Determine the [x, y] coordinate at the center of the cell enclosing the given text.  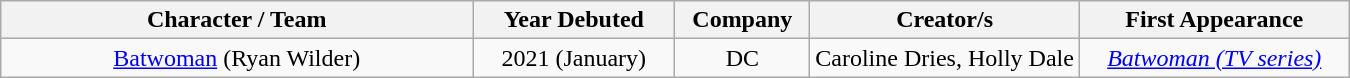
Company [742, 20]
Character / Team [237, 20]
Year Debuted [574, 20]
Batwoman (TV series) [1214, 58]
Creator/s [945, 20]
DC [742, 58]
Caroline Dries, Holly Dale [945, 58]
2021 (January) [574, 58]
Batwoman (Ryan Wilder) [237, 58]
First Appearance [1214, 20]
